Capture the cell that displays the provided text and extract its [X, Y] central coordinate. 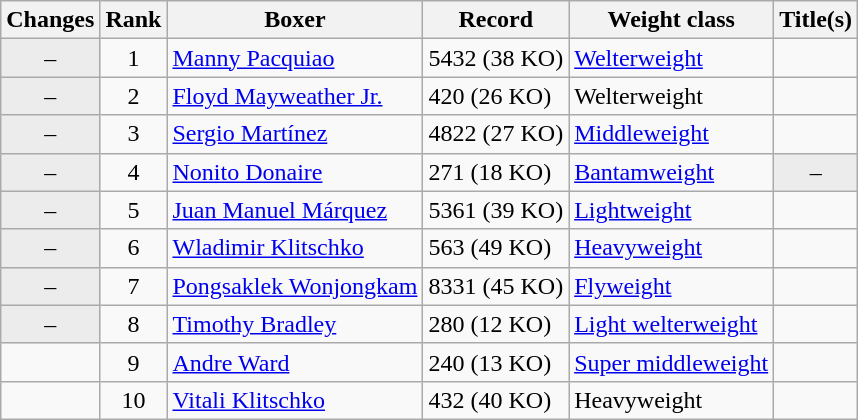
Rank [134, 20]
Vitali Klitschko [295, 400]
4822 (27 KO) [496, 134]
1 [134, 58]
Bantamweight [672, 172]
Title(s) [816, 20]
6 [134, 248]
Sergio Martínez [295, 134]
Timothy Bradley [295, 324]
7 [134, 286]
420 (26 KO) [496, 96]
240 (13 KO) [496, 362]
5 [134, 210]
Changes [50, 20]
Floyd Mayweather Jr. [295, 96]
Pongsaklek Wonjongkam [295, 286]
Flyweight [672, 286]
Wladimir Klitschko [295, 248]
5432 (38 KO) [496, 58]
10 [134, 400]
Weight class [672, 20]
Boxer [295, 20]
2 [134, 96]
280 (12 KO) [496, 324]
Lightweight [672, 210]
Juan Manuel Márquez [295, 210]
3 [134, 134]
Manny Pacquiao [295, 58]
4 [134, 172]
Middleweight [672, 134]
Andre Ward [295, 362]
5361 (39 KO) [496, 210]
Record [496, 20]
Super middleweight [672, 362]
271 (18 KO) [496, 172]
432 (40 KO) [496, 400]
563 (49 KO) [496, 248]
8331 (45 KO) [496, 286]
9 [134, 362]
Nonito Donaire [295, 172]
8 [134, 324]
Light welterweight [672, 324]
